For the text-containing cell, return its midpoint in (X, Y) coordinate format. 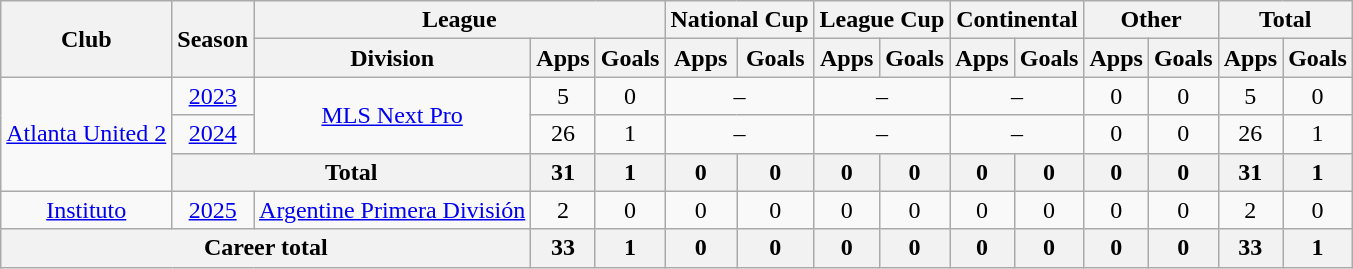
Instituto (86, 210)
MLS Next Pro (392, 115)
Argentine Primera División (392, 210)
League (460, 20)
League Cup (882, 20)
Continental (1017, 20)
Season (213, 39)
2023 (213, 96)
National Cup (740, 20)
Division (392, 58)
2024 (213, 134)
2025 (213, 210)
Club (86, 39)
Other (1151, 20)
Atlanta United 2 (86, 134)
Career total (266, 248)
